Pinpoint the cell where the given text exists, returning its (X, Y) midpoint coordinate. 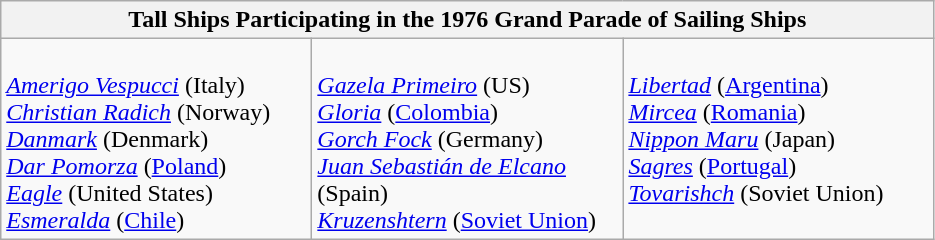
Tall Ships Participating in the 1976 Grand Parade of Sailing Ships (468, 20)
Libertad (Argentina) Mircea (Romania) Nippon Maru (Japan) Sagres (Portugal) Tovarishch (Soviet Union) (778, 139)
Gazela Primeiro (US) Gloria (Colombia) Gorch Fock (Germany) Juan Sebastián de Elcano (Spain) Kruzenshtern (Soviet Union) (468, 139)
Amerigo Vespucci (Italy) Christian Radich (Norway) Danmark (Denmark) Dar Pomorza (Poland) Eagle (United States) Esmeralda (Chile) (156, 139)
